Return the [x, y] coordinate for the center point of the cell that contains the specified text.  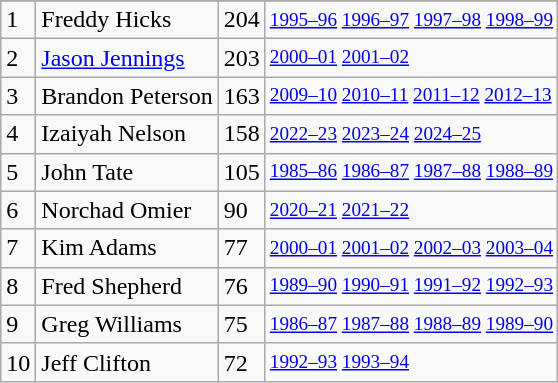
7 [18, 248]
Brandon Peterson [127, 96]
3 [18, 96]
1986–87 1987–88 1988–89 1989–90 [411, 324]
2020–21 2021–22 [411, 210]
5 [18, 172]
90 [242, 210]
Jason Jennings [127, 58]
204 [242, 20]
9 [18, 324]
2000–01 2001–02 [411, 58]
105 [242, 172]
2022–23 2023–24 2024–25 [411, 134]
203 [242, 58]
John Tate [127, 172]
8 [18, 286]
1985–86 1986–87 1987–88 1988–89 [411, 172]
158 [242, 134]
Izaiyah Nelson [127, 134]
2 [18, 58]
76 [242, 286]
10 [18, 362]
Norchad Omier [127, 210]
1 [18, 20]
1989–90 1990–91 1991–92 1992–93 [411, 286]
77 [242, 248]
Freddy Hicks [127, 20]
4 [18, 134]
Greg Williams [127, 324]
Jeff Clifton [127, 362]
Kim Adams [127, 248]
6 [18, 210]
75 [242, 324]
Fred Shepherd [127, 286]
2009–10 2010–11 2011–12 2012–13 [411, 96]
72 [242, 362]
1992–93 1993–94 [411, 362]
163 [242, 96]
1995–96 1996–97 1997–98 1998–99 [411, 20]
2000–01 2001–02 2002–03 2003–04 [411, 248]
